Determine the (X, Y) coordinate at the center of the cell enclosing the given text.  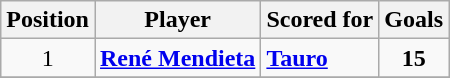
Scored for (320, 20)
Tauro (320, 58)
Position (48, 20)
René Mendieta (177, 58)
15 (414, 58)
Goals (414, 20)
1 (48, 58)
Player (177, 20)
